Find where the given text appears and provide that cell's center as [X, Y] coordinate. 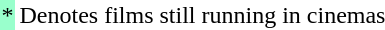
* [8, 15]
